Detect which cell encompasses the target text, then output its [X, Y] center coordinate. 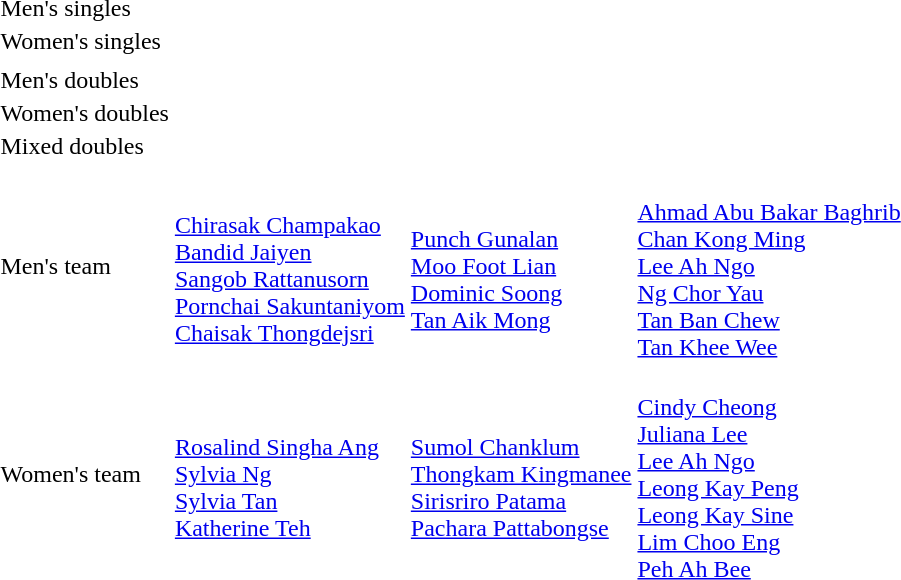
Chirasak ChampakaoBandid JaiyenSangob RattanusornPornchai SakuntaniyomChaisak Thongdejsri [290, 266]
Punch GunalanMoo Foot LianDominic SoongTan Aik Mong [521, 266]
